Scan for the cell matching the given text and deliver its [X, Y] coordinate at center. 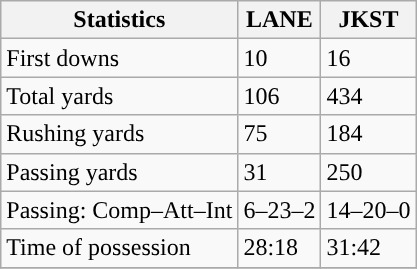
First downs [120, 58]
434 [368, 96]
14–20–0 [368, 210]
31:42 [368, 248]
Passing yards [120, 172]
28:18 [280, 248]
16 [368, 58]
6–23–2 [280, 210]
JKST [368, 20]
10 [280, 58]
Passing: Comp–Att–Int [120, 210]
Time of possession [120, 248]
Rushing yards [120, 134]
75 [280, 134]
250 [368, 172]
Total yards [120, 96]
106 [280, 96]
LANE [280, 20]
184 [368, 134]
31 [280, 172]
Statistics [120, 20]
